Scan for the cell matching the given text and deliver its [X, Y] coordinate at center. 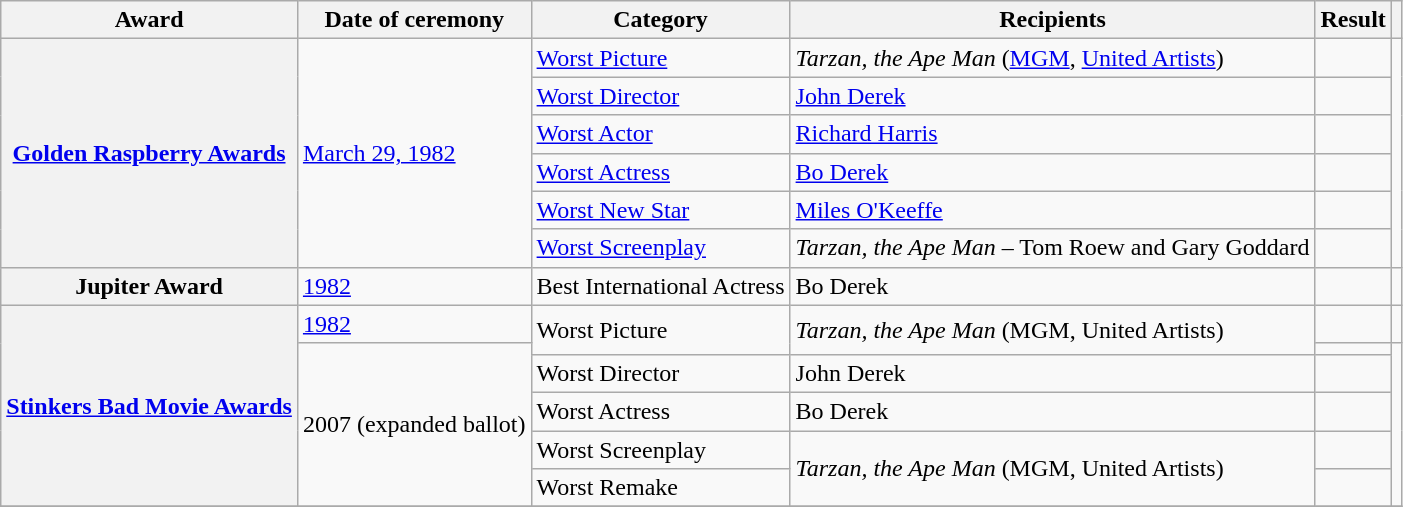
Golden Raspberry Awards [150, 153]
Date of ceremony [414, 20]
Jupiter Award [150, 286]
2007 (expanded ballot) [414, 424]
Worst New Star [660, 210]
Miles O'Keeffe [1052, 210]
Worst Remake [660, 488]
Award [150, 20]
Category [660, 20]
Result [1353, 20]
Best International Actress [660, 286]
Richard Harris [1052, 134]
March 29, 1982 [414, 153]
Tarzan, the Ape Man – Tom Roew and Gary Goddard [1052, 248]
Recipients [1052, 20]
Stinkers Bad Movie Awards [150, 406]
Worst Actor [660, 134]
